For the text-containing cell, return its midpoint in [x, y] coordinate format. 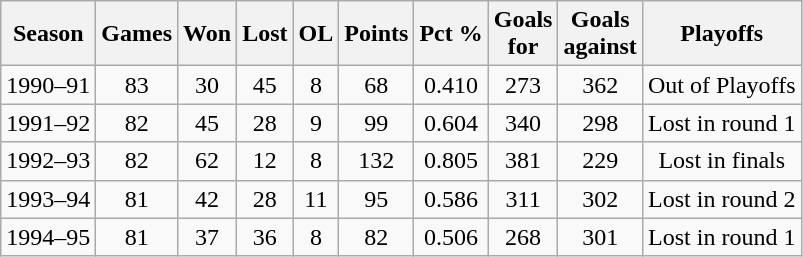
12 [265, 161]
95 [376, 199]
0.805 [451, 161]
0.506 [451, 237]
1993–94 [48, 199]
37 [208, 237]
340 [523, 123]
301 [600, 237]
Points [376, 34]
Playoffs [722, 34]
36 [265, 237]
362 [600, 85]
298 [600, 123]
Games [137, 34]
0.586 [451, 199]
Goalsagainst [600, 34]
11 [316, 199]
Lost in finals [722, 161]
Pct % [451, 34]
1990–91 [48, 85]
1991–92 [48, 123]
0.410 [451, 85]
132 [376, 161]
1992–93 [48, 161]
Out of Playoffs [722, 85]
Lost [265, 34]
30 [208, 85]
83 [137, 85]
OL [316, 34]
Goalsfor [523, 34]
302 [600, 199]
0.604 [451, 123]
Season [48, 34]
381 [523, 161]
9 [316, 123]
229 [600, 161]
1994–95 [48, 237]
273 [523, 85]
268 [523, 237]
62 [208, 161]
68 [376, 85]
Won [208, 34]
42 [208, 199]
99 [376, 123]
Lost in round 2 [722, 199]
311 [523, 199]
